Extract the (X, Y) coordinate from the center of the cell holding the provided text.  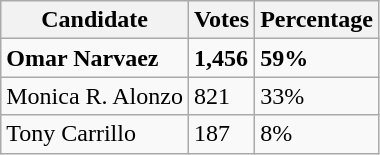
Tony Carrillo (95, 134)
Monica R. Alonzo (95, 96)
Percentage (317, 20)
33% (317, 96)
1,456 (221, 58)
Candidate (95, 20)
821 (221, 96)
Votes (221, 20)
Omar Narvaez (95, 58)
8% (317, 134)
59% (317, 58)
187 (221, 134)
